Locate the cell with the specified text and output its [x, y] center coordinate. 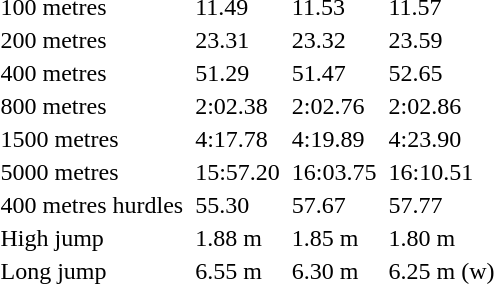
51.29 [238, 73]
57.67 [334, 205]
51.47 [334, 73]
23.32 [334, 40]
55.30 [238, 205]
23.31 [238, 40]
4:17.78 [238, 139]
4:19.89 [334, 139]
2:02.76 [334, 106]
15:57.20 [238, 172]
16:03.75 [334, 172]
2:02.38 [238, 106]
1.88 m [238, 238]
1.85 m [334, 238]
